For the text-containing cell, return its midpoint in [x, y] coordinate format. 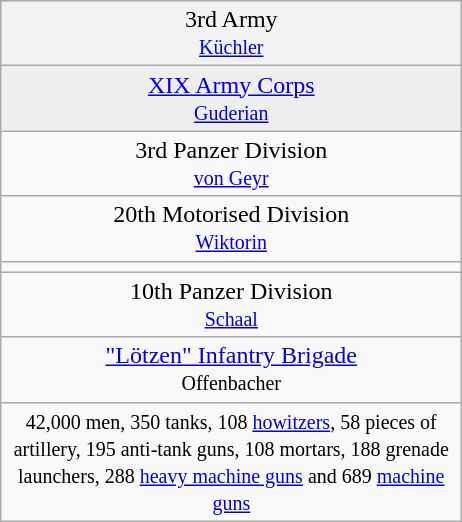
3rd Army Küchler [232, 34]
20th Motorised DivisionWiktorin [232, 228]
3rd Panzer Divisionvon Geyr [232, 164]
XIX Army CorpsGuderian [232, 98]
10th Panzer DivisionSchaal [232, 304]
"Lötzen" Infantry BrigadeOffenbacher [232, 370]
